Return [X, Y] of the center of cell containing provided text 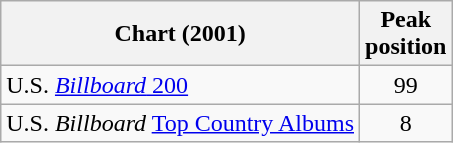
8 [406, 123]
99 [406, 85]
U.S. Billboard Top Country Albums [180, 123]
Chart (2001) [180, 34]
Peakposition [406, 34]
U.S. Billboard 200 [180, 85]
